Provide the [x, y] coordinate of the cell's center where the given text is located.  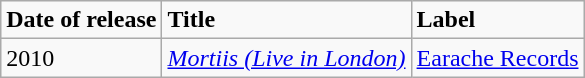
Title [286, 20]
Label [498, 20]
Date of release [82, 20]
Mortiis (Live in London) [286, 58]
2010 [82, 58]
Earache Records [498, 58]
